Provide the (X, Y) coordinate of the cell's center where the given text is located.  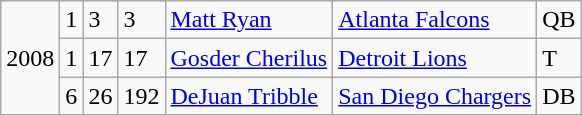
2008 (30, 58)
26 (100, 96)
San Diego Chargers (435, 96)
192 (142, 96)
QB (559, 20)
Detroit Lions (435, 58)
6 (72, 96)
T (559, 58)
DeJuan Tribble (249, 96)
DB (559, 96)
Atlanta Falcons (435, 20)
Matt Ryan (249, 20)
Gosder Cherilus (249, 58)
